Identify which cell holds the provided text, then report its [x, y] central coordinate. 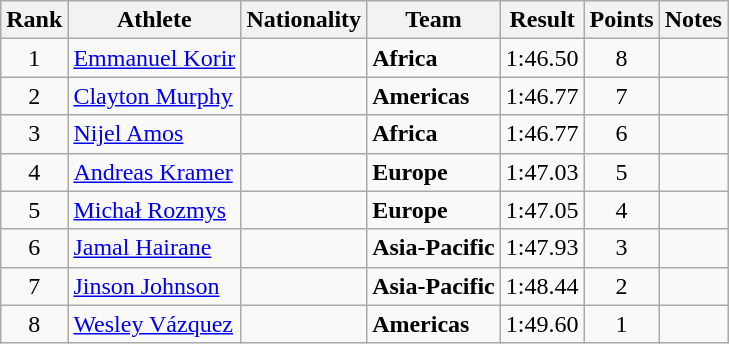
1:48.44 [542, 286]
Notes [693, 20]
Nijel Amos [154, 134]
Athlete [154, 20]
Result [542, 20]
Team [434, 20]
Points [622, 20]
1:49.60 [542, 324]
Emmanuel Korir [154, 58]
Wesley Vázquez [154, 324]
Rank [34, 20]
1:47.03 [542, 172]
Andreas Kramer [154, 172]
1:47.05 [542, 210]
1:46.50 [542, 58]
Clayton Murphy [154, 96]
Nationality [304, 20]
Jamal Hairane [154, 248]
1:47.93 [542, 248]
Michał Rozmys [154, 210]
Jinson Johnson [154, 286]
